Capture the cell that displays the provided text and extract its [x, y] central coordinate. 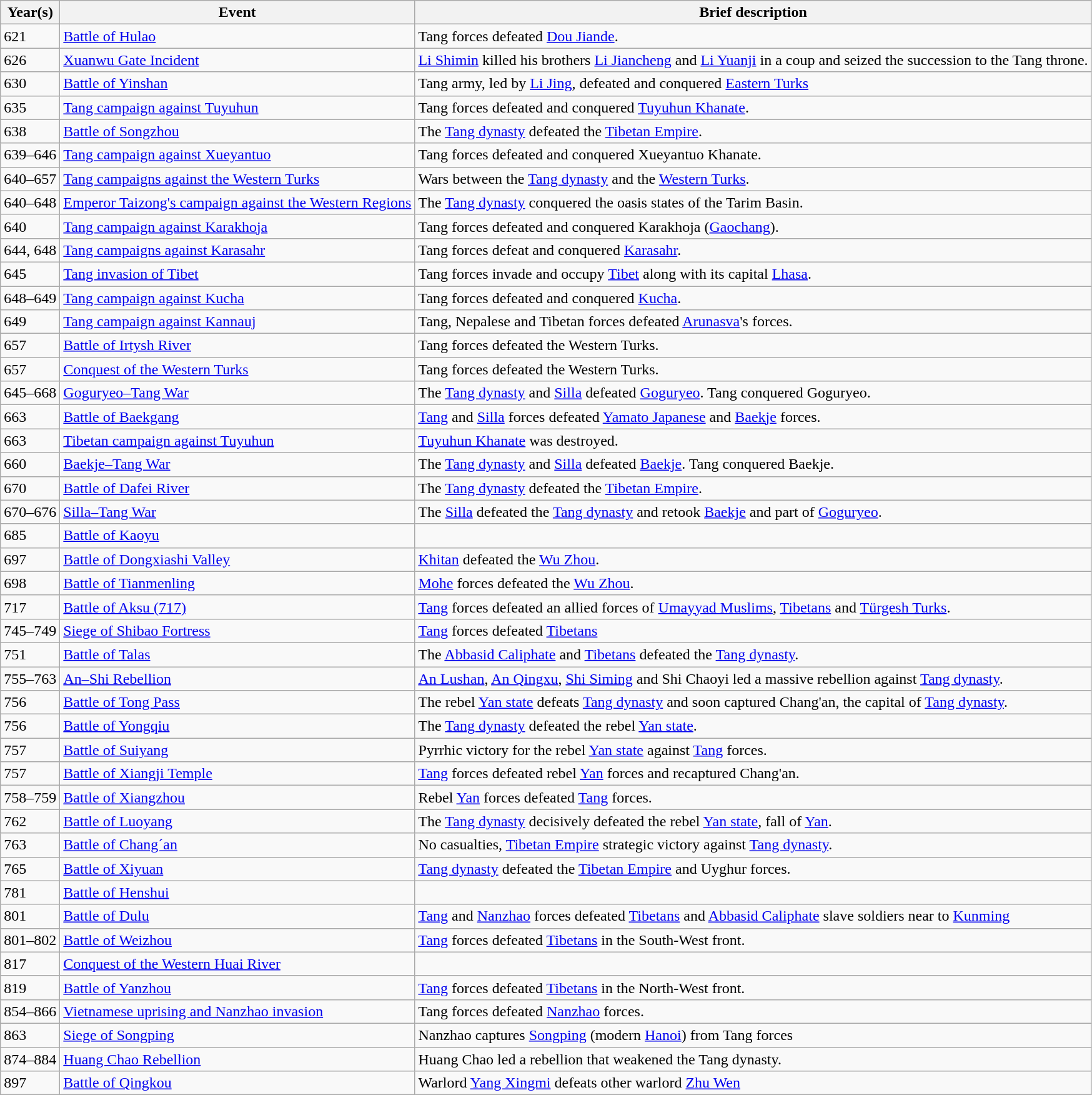
Tang forces defeated Dou Jiande. [753, 36]
Tang and Silla forces defeated Yamato Japanese and Baekje forces. [753, 417]
745–749 [30, 631]
698 [30, 583]
Khitan defeated the Wu Zhou. [753, 559]
645 [30, 274]
Battle of Xiyuan [237, 869]
648–649 [30, 298]
638 [30, 131]
644, 648 [30, 250]
Tang campaign against Karakhoja [237, 226]
Tang and Nanzhao forces defeated Tibetans and Abbasid Caliphate slave soldiers near to Kunming [753, 916]
Nanzhao captures Songping (modern Hanoi) from Tang forces [753, 1035]
Silla–Tang War [237, 512]
670–676 [30, 512]
Rebel Yan forces defeated Tang forces. [753, 797]
697 [30, 559]
Battle of Henshui [237, 892]
751 [30, 654]
762 [30, 821]
817 [30, 964]
Tang forces defeated Tibetans in the South-West front. [753, 940]
Emperor Taizong's campaign against the Western Regions [237, 202]
717 [30, 607]
The Tang dynasty defeated the rebel Yan state. [753, 726]
The rebel Yan state defeats Tang dynasty and soon captured Chang'an, the capital of Tang dynasty. [753, 702]
Goguryeo–Tang War [237, 393]
Battle of Qingkou [237, 1083]
Conquest of the Western Turks [237, 369]
Event [237, 12]
Battle of Tianmenling [237, 583]
Battle of Chang´an [237, 845]
No casualties, Tibetan Empire strategic victory against Tang dynasty. [753, 845]
Tibetan campaign against Tuyuhun [237, 441]
Battle of Talas [237, 654]
Tang campaign against Xueyantuo [237, 155]
Battle of Weizhou [237, 940]
Tang forces defeated Tibetans in the North-West front. [753, 987]
Tang forces defeated and conquered Tuyuhun Khanate. [753, 107]
The Tang dynasty decisively defeated the rebel Yan state, fall of Yan. [753, 821]
781 [30, 892]
621 [30, 36]
630 [30, 84]
685 [30, 536]
897 [30, 1083]
The Abbasid Caliphate and Tibetans defeated the Tang dynasty. [753, 654]
Battle of Tong Pass [237, 702]
819 [30, 987]
Tang campaign against Kucha [237, 298]
Battle of Xiangji Temple [237, 774]
The Silla defeated the Tang dynasty and retook Baekje and part of Goguryeo. [753, 512]
801 [30, 916]
758–759 [30, 797]
Huang Chao Rebellion [237, 1059]
An–Shi Rebellion [237, 678]
660 [30, 464]
The Tang dynasty and Silla defeated Baekje. Tang conquered Baekje. [753, 464]
763 [30, 845]
Tang forces defeated Tibetans [753, 631]
Siege of Shibao Fortress [237, 631]
Tang forces invade and occupy Tibet along with its capital Lhasa. [753, 274]
635 [30, 107]
Tang forces defeated Nanzhao forces. [753, 1011]
The Tang dynasty and Silla defeated Goguryeo. Tang conquered Goguryeo. [753, 393]
854–866 [30, 1011]
Battle of Dulu [237, 916]
Battle of Yanzhou [237, 987]
649 [30, 322]
An Lushan, An Qingxu, Shi Siming and Shi Chaoyi led a massive rebellion against Tang dynasty. [753, 678]
Tang dynasty defeated the Tibetan Empire and Uyghur forces. [753, 869]
Tang campaigns against Karasahr [237, 250]
Tuyuhun Khanate was destroyed. [753, 441]
Tang, Nepalese and Tibetan forces defeated Arunasva's forces. [753, 322]
Battle of Luoyang [237, 821]
Tang forces defeated and conquered Xueyantuo Khanate. [753, 155]
Battle of Aksu (717) [237, 607]
Vietnamese uprising and Nanzhao invasion [237, 1011]
Battle of Yongqiu [237, 726]
640–648 [30, 202]
Tang campaign against Kannauj [237, 322]
Li Shimin killed his brothers Li Jiancheng and Li Yuanji in a coup and seized the succession to the Tang throne. [753, 60]
Tang campaign against Tuyuhun [237, 107]
765 [30, 869]
640–657 [30, 179]
The Tang dynasty conquered the oasis states of the Tarim Basin. [753, 202]
Battle of Dongxiashi Valley [237, 559]
640 [30, 226]
Tang forces defeated an allied forces of Umayyad Muslims, Tibetans and Türgesh Turks. [753, 607]
Tang forces defeated and conquered Karakhoja (Gaochang). [753, 226]
Tang forces defeated and conquered Kucha. [753, 298]
Huang Chao led a rebellion that weakened the Tang dynasty. [753, 1059]
Battle of Dafei River [237, 488]
Conquest of the Western Huai River [237, 964]
863 [30, 1035]
Battle of Songzhou [237, 131]
874–884 [30, 1059]
Brief description [753, 12]
Tang forces defeated rebel Yan forces and recaptured Chang'an. [753, 774]
Battle of Irtysh River [237, 346]
Mohe forces defeated the Wu Zhou. [753, 583]
626 [30, 60]
Battle of Suiyang [237, 750]
645–668 [30, 393]
Pyrrhic victory for the rebel Yan state against Tang forces. [753, 750]
Battle of Hulao [237, 36]
Siege of Songping [237, 1035]
Battle of Kaoyu [237, 536]
Battle of Yinshan [237, 84]
Xuanwu Gate Incident [237, 60]
639–646 [30, 155]
Warlord Yang Xingmi defeats other warlord Zhu Wen [753, 1083]
Tang invasion of Tibet [237, 274]
Baekje–Tang War [237, 464]
755–763 [30, 678]
Year(s) [30, 12]
801–802 [30, 940]
Wars between the Tang dynasty and the Western Turks. [753, 179]
Battle of Baekgang [237, 417]
Tang forces defeat and conquered Karasahr. [753, 250]
Tang army, led by Li Jing, defeated and conquered Eastern Turks [753, 84]
Tang campaigns against the Western Turks [237, 179]
Battle of Xiangzhou [237, 797]
670 [30, 488]
